Return (X, Y) of the center of cell containing provided text 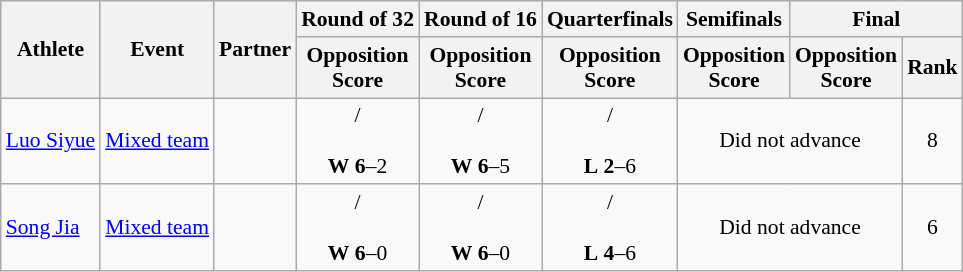
Event (157, 50)
Partner (255, 50)
Round of 16 (480, 19)
Quarterfinals (610, 19)
8 (932, 142)
Final (876, 19)
/ W 6–5 (480, 142)
Athlete (50, 50)
Round of 32 (358, 19)
Rank (932, 68)
Semifinals (734, 19)
6 (932, 228)
Luo Siyue (50, 142)
/ L 4–6 (610, 228)
/ L 2–6 (610, 142)
/ W 6–2 (358, 142)
Song Jia (50, 228)
